For the text-containing cell, return its midpoint in (X, Y) coordinate format. 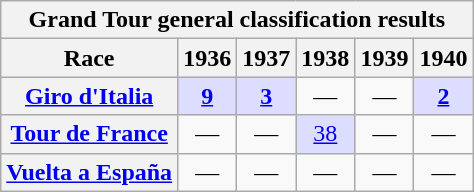
Giro d'Italia (90, 96)
1940 (444, 58)
1936 (208, 58)
Tour de France (90, 134)
38 (326, 134)
9 (208, 96)
1939 (384, 58)
Race (90, 58)
3 (266, 96)
1938 (326, 58)
Vuelta a España (90, 172)
1937 (266, 58)
Grand Tour general classification results (237, 20)
2 (444, 96)
